From the cell containing the given text, extract its center point as [X, Y] coordinate. 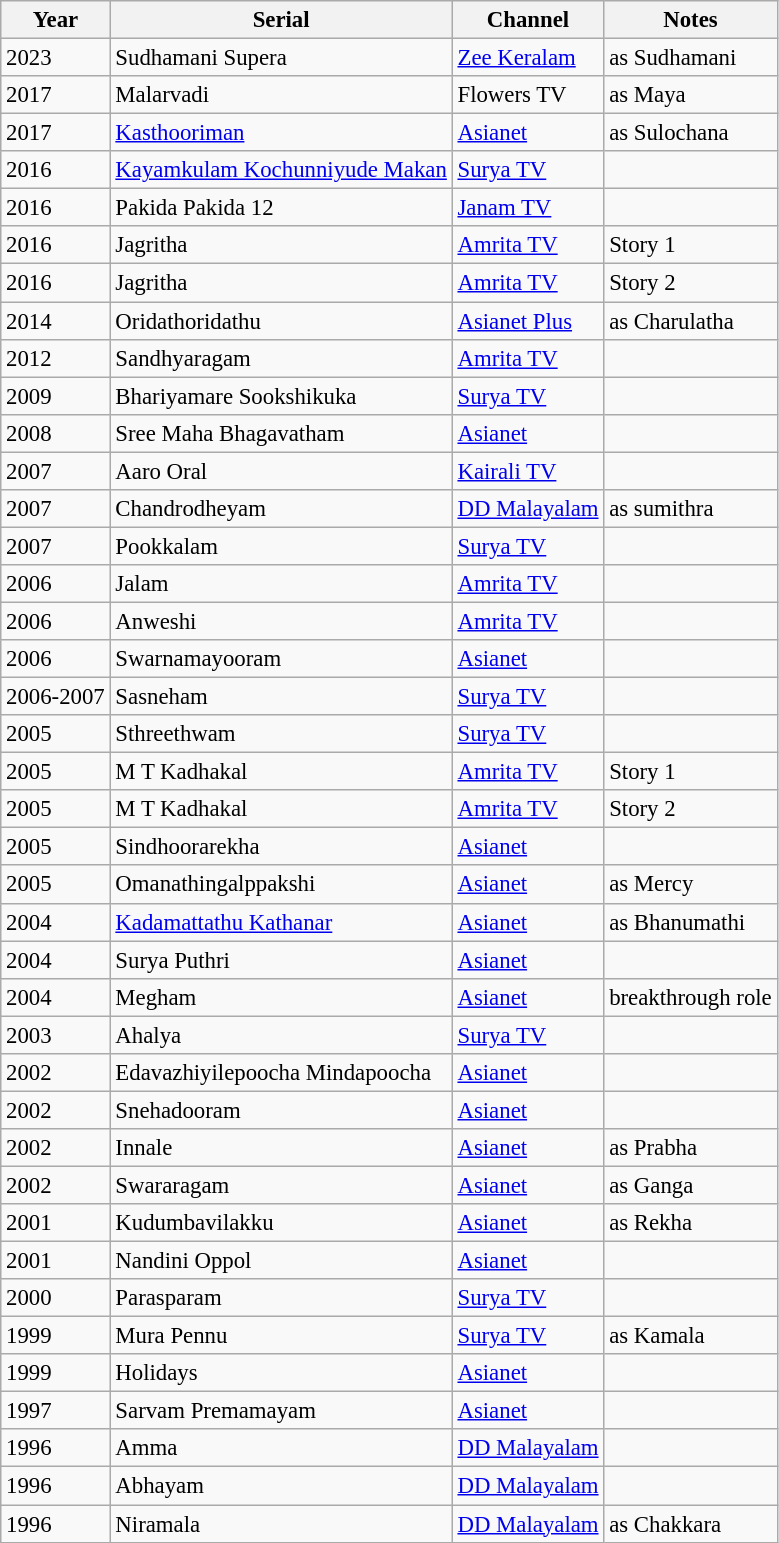
2000 [56, 1298]
Kadamattathu Kathanar [281, 922]
Innale [281, 1148]
Megham [281, 997]
2006-2007 [56, 697]
as Ganga [690, 1185]
as Bhanumathi [690, 922]
Abhayam [281, 1486]
Asianet Plus [528, 321]
Sree Maha Bhagavatham [281, 433]
2008 [56, 433]
Flowers TV [528, 95]
Pookkalam [281, 546]
Amma [281, 1449]
Channel [528, 20]
Nandini Oppol [281, 1261]
Kasthooriman [281, 133]
Snehadooram [281, 1110]
Sasneham [281, 697]
Omanathingalppakshi [281, 885]
as Mercy [690, 885]
Surya Puthri [281, 960]
Aaro Oral [281, 471]
Notes [690, 20]
Sudhamani Supera [281, 58]
Swararagam [281, 1185]
2023 [56, 58]
Kairali TV [528, 471]
2014 [56, 321]
2003 [56, 1035]
Year [56, 20]
Sarvam Premamayam [281, 1411]
Serial [281, 20]
Holidays [281, 1373]
as Rekha [690, 1223]
as Kamala [690, 1336]
Parasparam [281, 1298]
Kudumbavilakku [281, 1223]
Sandhyaragam [281, 358]
breakthrough role [690, 997]
Pakida Pakida 12 [281, 208]
as Maya [690, 95]
2012 [56, 358]
Edavazhiyilepoocha Mindapoocha [281, 1073]
as Sudhamani [690, 58]
Niramala [281, 1524]
as sumithra [690, 509]
Jalam [281, 584]
1997 [56, 1411]
Bhariyamare Sookshikuka [281, 396]
Mura Pennu [281, 1336]
Zee Keralam [528, 58]
2009 [56, 396]
Sindhoorarekha [281, 847]
Oridathoridathu [281, 321]
Swarnamayooram [281, 659]
Chandrodheyam [281, 509]
as Charulatha [690, 321]
as Sulochana [690, 133]
Ahalya [281, 1035]
as Prabha [690, 1148]
Kayamkulam Kochunniyude Makan [281, 170]
Sthreethwam [281, 734]
Anweshi [281, 621]
Janam TV [528, 208]
Malarvadi [281, 95]
as Chakkara [690, 1524]
